Return the [x, y] coordinate for the center point of the cell that contains the specified text.  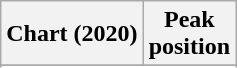
Chart (2020) [72, 34]
Peakposition [189, 34]
